Capture the cell that displays the provided text and extract its (x, y) central coordinate. 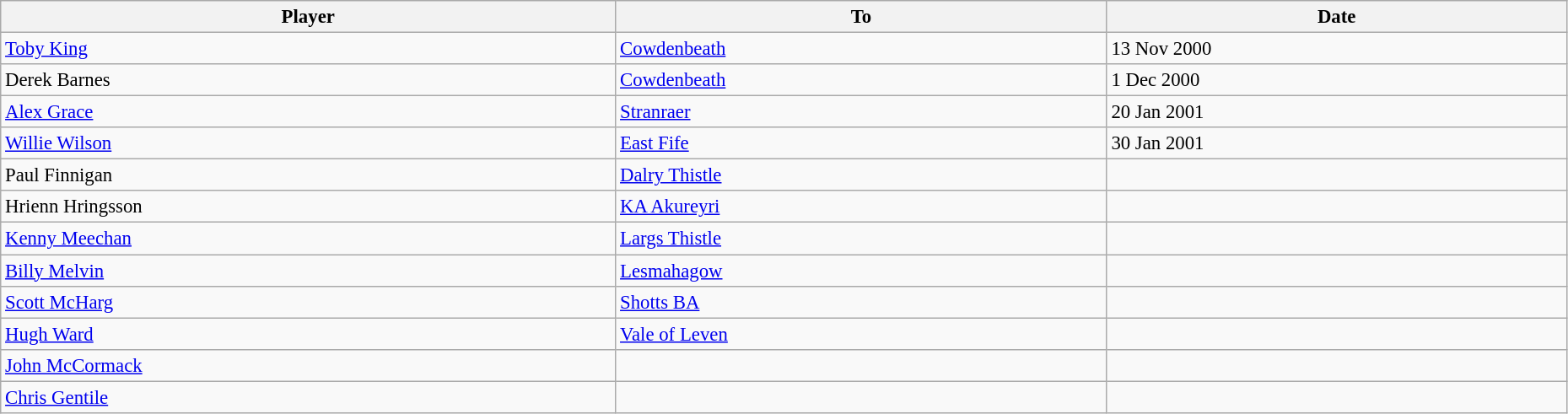
Scott McHarg (309, 302)
Vale of Leven (861, 334)
Alex Grace (309, 112)
Kenny Meechan (309, 239)
Hrienn Hringsson (309, 207)
KA Akureyri (861, 207)
13 Nov 2000 (1336, 49)
Derek Barnes (309, 80)
Billy Melvin (309, 271)
Date (1336, 17)
Willie Wilson (309, 143)
Chris Gentile (309, 397)
Largs Thistle (861, 239)
Hugh Ward (309, 334)
Toby King (309, 49)
Lesmahagow (861, 271)
Stranraer (861, 112)
East Fife (861, 143)
1 Dec 2000 (1336, 80)
To (861, 17)
John McCormack (309, 365)
Dalry Thistle (861, 175)
30 Jan 2001 (1336, 143)
Shotts BA (861, 302)
Player (309, 17)
20 Jan 2001 (1336, 112)
Paul Finnigan (309, 175)
